Pinpoint the cell where the given text exists, returning its (X, Y) midpoint coordinate. 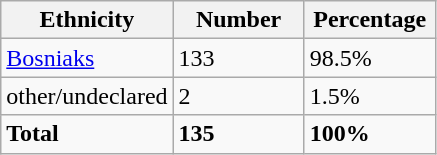
Percentage (370, 20)
98.5% (370, 58)
Bosniaks (87, 58)
2 (238, 96)
Number (238, 20)
133 (238, 58)
135 (238, 134)
Total (87, 134)
other/undeclared (87, 96)
100% (370, 134)
Ethnicity (87, 20)
1.5% (370, 96)
